For the text-containing cell, return its midpoint in [x, y] coordinate format. 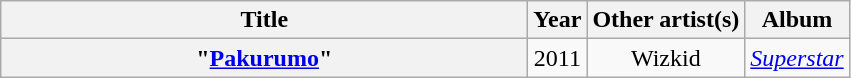
Superstar [797, 58]
"Pakurumo" [264, 58]
Album [797, 20]
2011 [558, 58]
Other artist(s) [666, 20]
Wizkid [666, 58]
Title [264, 20]
Year [558, 20]
